Extract the (x, y) coordinate from the center of the cell holding the provided text.  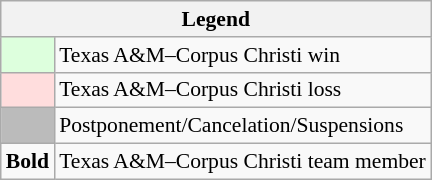
Texas A&M–Corpus Christi team member (242, 162)
Bold (28, 162)
Texas A&M–Corpus Christi win (242, 55)
Legend (216, 19)
Texas A&M–Corpus Christi loss (242, 90)
Postponement/Cancelation/Suspensions (242, 126)
